Return [X, Y] of the center of cell containing provided text 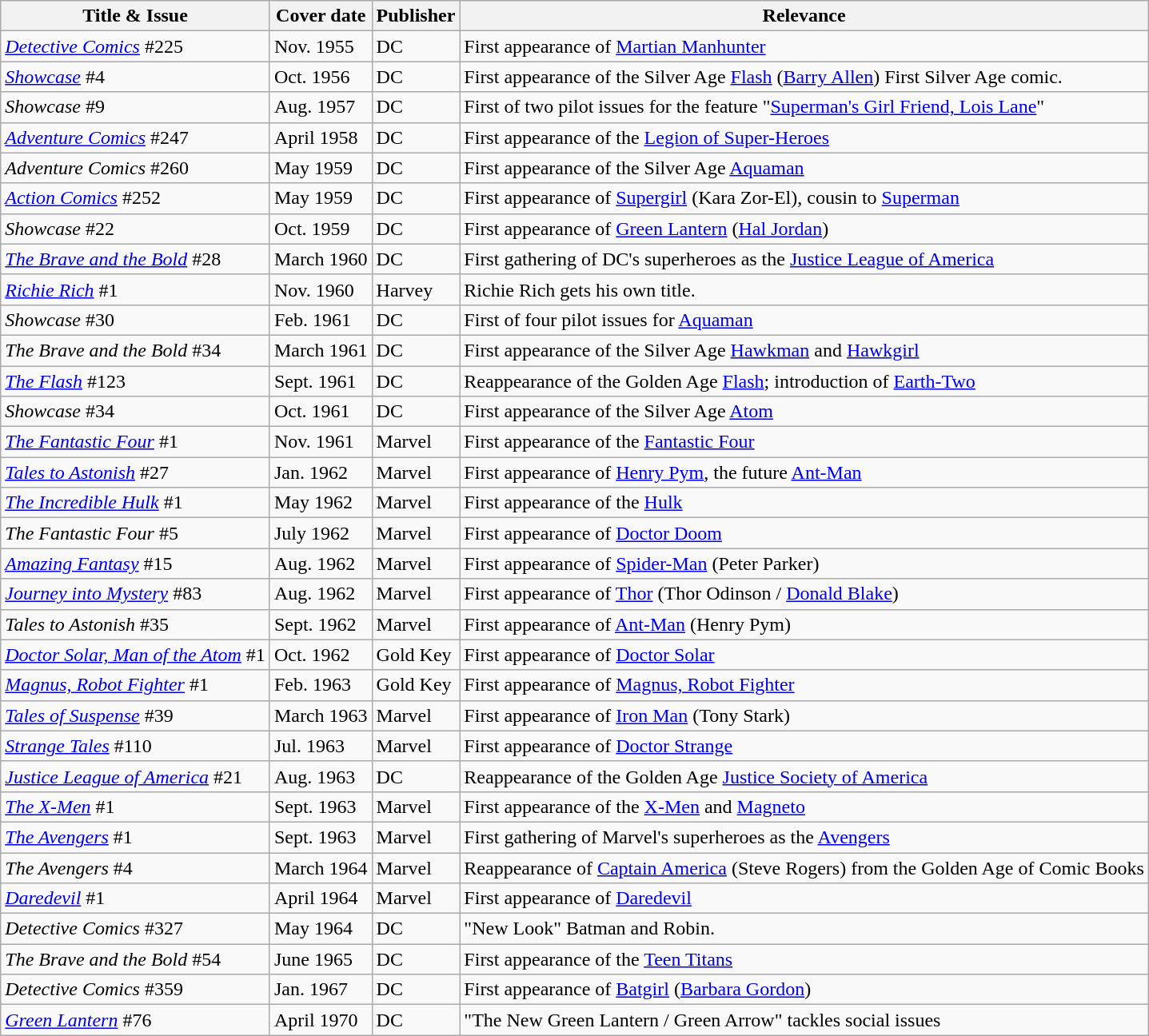
Daredevil #1 [136, 899]
Nov. 1955 [321, 46]
Detective Comics #327 [136, 929]
Strange Tales #110 [136, 746]
Showcase #30 [136, 320]
First gathering of Marvel's superheroes as the Avengers [804, 837]
Cover date [321, 16]
The Brave and the Bold #34 [136, 350]
Jan. 1967 [321, 990]
Tales of Suspense #39 [136, 715]
March 1961 [321, 350]
Feb. 1961 [321, 320]
Adventure Comics #260 [136, 168]
First appearance of the Legion of Super-Heroes [804, 137]
Richie Rich #1 [136, 289]
Amazing Fantasy #15 [136, 564]
Relevance [804, 16]
The Avengers #4 [136, 867]
Harvey [416, 289]
"The New Green Lantern / Green Arrow" tackles social issues [804, 1020]
Justice League of America #21 [136, 776]
First appearance of the Fantastic Four [804, 442]
First gathering of DC's superheroes as the Justice League of America [804, 259]
April 1970 [321, 1020]
First appearance of the Teen Titans [804, 959]
Magnus, Robot Fighter #1 [136, 685]
Action Comics #252 [136, 198]
First appearance of Doctor Doom [804, 533]
Reappearance of Captain America (Steve Rogers) from the Golden Age of Comic Books [804, 867]
Feb. 1963 [321, 685]
First of four pilot issues for Aquaman [804, 320]
Showcase #34 [136, 412]
First appearance of Spider-Man (Peter Parker) [804, 564]
Detective Comics #225 [136, 46]
Sept. 1962 [321, 624]
The Brave and the Bold #54 [136, 959]
Sept. 1961 [321, 381]
The Flash #123 [136, 381]
First appearance of Iron Man (Tony Stark) [804, 715]
First appearance of the Silver Age Hawkman and Hawkgirl [804, 350]
July 1962 [321, 533]
First appearance of the X-Men and Magneto [804, 807]
May 1964 [321, 929]
Nov. 1961 [321, 442]
Oct. 1961 [321, 412]
Jul. 1963 [321, 746]
Title & Issue [136, 16]
First appearance of Henry Pym, the future Ant-Man [804, 472]
Oct. 1956 [321, 77]
First appearance of Daredevil [804, 899]
The X-Men #1 [136, 807]
March 1963 [321, 715]
First of two pilot issues for the feature "Superman's Girl Friend, Lois Lane" [804, 107]
First appearance of the Silver Age Flash (Barry Allen) First Silver Age comic. [804, 77]
April 1958 [321, 137]
The Fantastic Four #5 [136, 533]
First appearance of Ant-Man (Henry Pym) [804, 624]
Nov. 1960 [321, 289]
Oct. 1962 [321, 655]
First appearance of Martian Manhunter [804, 46]
First appearance of Thor (Thor Odinson / Donald Blake) [804, 594]
Oct. 1959 [321, 229]
Detective Comics #359 [136, 990]
First appearance of the Silver Age Atom [804, 412]
First appearance of the Silver Age Aquaman [804, 168]
First appearance of Magnus, Robot Fighter [804, 685]
May 1962 [321, 503]
Tales to Astonish #27 [136, 472]
Reappearance of the Golden Age Flash; introduction of Earth-Two [804, 381]
The Fantastic Four #1 [136, 442]
Aug. 1963 [321, 776]
The Avengers #1 [136, 837]
Aug. 1957 [321, 107]
Showcase #4 [136, 77]
First appearance of Green Lantern (Hal Jordan) [804, 229]
Doctor Solar, Man of the Atom #1 [136, 655]
April 1964 [321, 899]
The Incredible Hulk #1 [136, 503]
Adventure Comics #247 [136, 137]
Journey into Mystery #83 [136, 594]
Publisher [416, 16]
Jan. 1962 [321, 472]
First appearance of the Hulk [804, 503]
Green Lantern #76 [136, 1020]
Reappearance of the Golden Age Justice Society of America [804, 776]
First appearance of Batgirl (Barbara Gordon) [804, 990]
Richie Rich gets his own title. [804, 289]
March 1964 [321, 867]
March 1960 [321, 259]
Tales to Astonish #35 [136, 624]
First appearance of Doctor Solar [804, 655]
Showcase #22 [136, 229]
The Brave and the Bold #28 [136, 259]
First appearance of Supergirl (Kara Zor-El), cousin to Superman [804, 198]
First appearance of Doctor Strange [804, 746]
Showcase #9 [136, 107]
June 1965 [321, 959]
"New Look" Batman and Robin. [804, 929]
